Detect which cell encompasses the target text, then output its [X, Y] center coordinate. 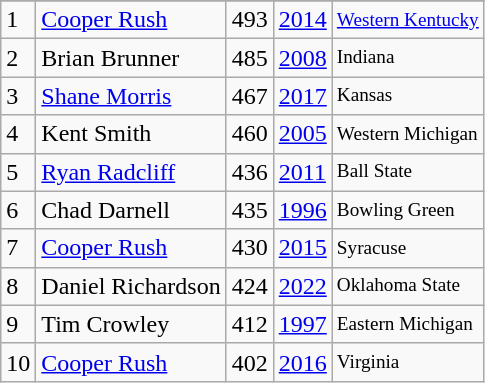
Eastern Michigan [408, 324]
2011 [302, 172]
3 [18, 96]
2016 [302, 362]
7 [18, 248]
2014 [302, 20]
1 [18, 20]
Brian Brunner [131, 58]
Indiana [408, 58]
6 [18, 210]
467 [250, 96]
Western Michigan [408, 134]
Daniel Richardson [131, 286]
412 [250, 324]
430 [250, 248]
2015 [302, 248]
2 [18, 58]
Kansas [408, 96]
1997 [302, 324]
435 [250, 210]
8 [18, 286]
Ball State [408, 172]
Chad Darnell [131, 210]
436 [250, 172]
Tim Crowley [131, 324]
1996 [302, 210]
2022 [302, 286]
Virginia [408, 362]
Bowling Green [408, 210]
2017 [302, 96]
Ryan Radcliff [131, 172]
10 [18, 362]
2005 [302, 134]
5 [18, 172]
424 [250, 286]
9 [18, 324]
Shane Morris [131, 96]
Kent Smith [131, 134]
Western Kentucky [408, 20]
Syracuse [408, 248]
485 [250, 58]
4 [18, 134]
2008 [302, 58]
493 [250, 20]
460 [250, 134]
Oklahoma State [408, 286]
402 [250, 362]
